Scan for the cell matching the given text and deliver its (X, Y) coordinate at center. 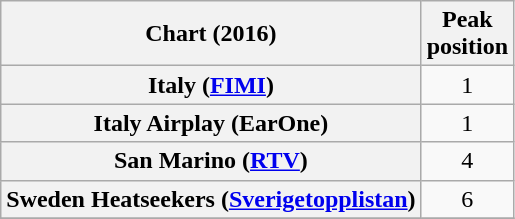
Chart (2016) (211, 34)
Italy Airplay (EarOne) (211, 123)
6 (467, 199)
4 (467, 161)
Italy (FIMI) (211, 85)
Sweden Heatseekers (Sverigetopplistan) (211, 199)
Peak position (467, 34)
San Marino (RTV) (211, 161)
